Identify which cell holds the provided text, then report its (x, y) central coordinate. 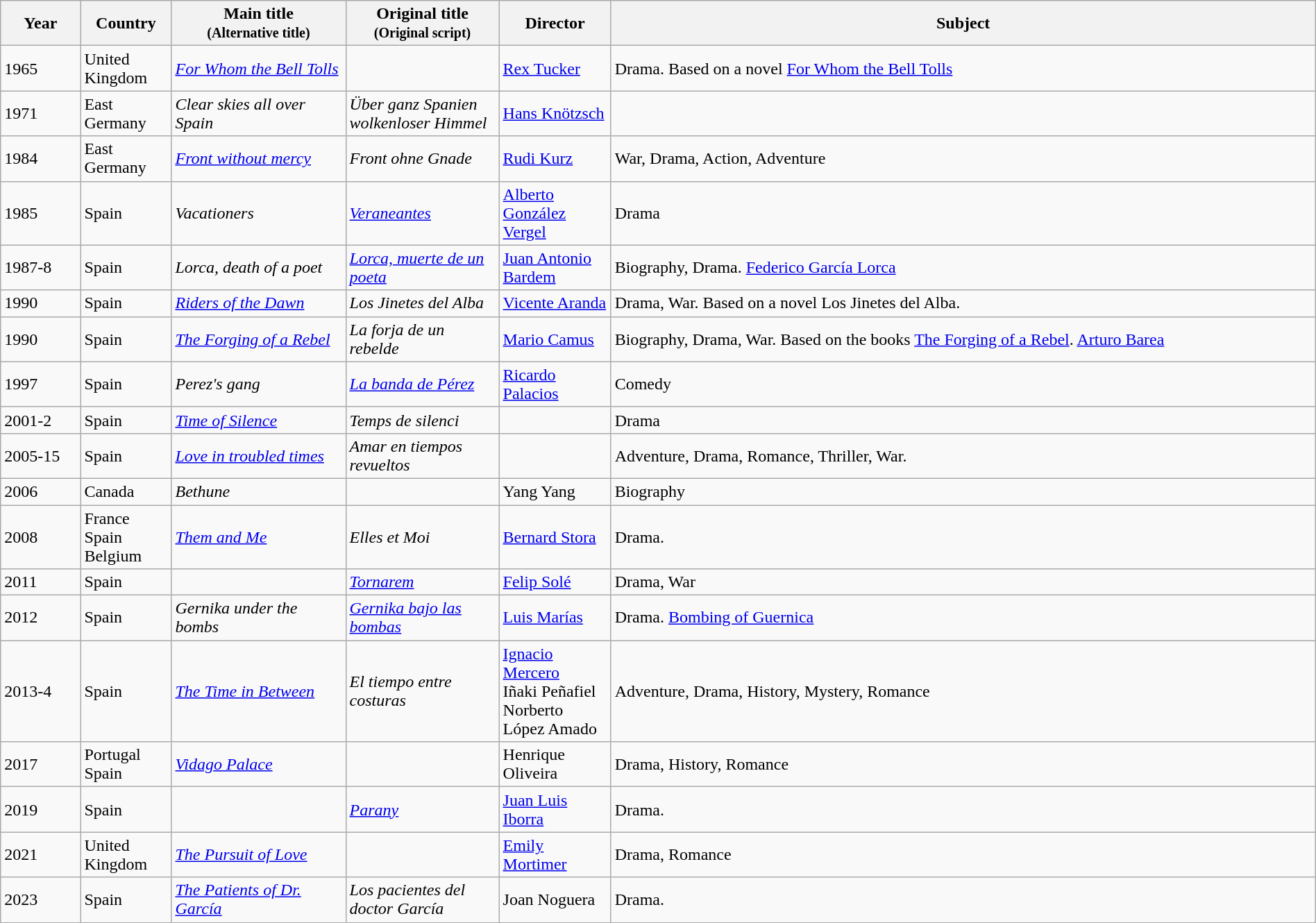
1997 (40, 384)
Country (126, 24)
Time of Silence (258, 420)
Joan Noguera (555, 899)
2013-4 (40, 691)
Juan Antonio Bardem (555, 268)
Über ganz Spanien wolkenloser Himmel (422, 114)
2011 (40, 582)
2001-2 (40, 420)
The Time in Between (258, 691)
Vacationers (258, 213)
Perez's gang (258, 384)
Mario Camus (555, 339)
Year (40, 24)
For Whom the Bell Tolls (258, 68)
Emily Mortimer (555, 855)
1984 (40, 158)
Biography, Drama, War. Based on the books The Forging of a Rebel. Arturo Barea (963, 339)
Comedy (963, 384)
Parany (422, 809)
2005-15 (40, 455)
Front without mercy (258, 158)
Juan Luis Iborra (555, 809)
El tiempo entre costuras (422, 691)
Rex Tucker (555, 68)
The Pursuit of Love (258, 855)
Them and Me (258, 537)
Drama. Based on a novel For Whom the Bell Tolls (963, 68)
The Patients of Dr. García (258, 899)
Los Jinetes del Alba (422, 303)
Drama, War (963, 582)
Biography, Drama. Federico García Lorca (963, 268)
La forja de un rebelde (422, 339)
Vicente Aranda (555, 303)
Temps de silenci (422, 420)
La banda de Pérez (422, 384)
Yang Yang (555, 491)
Drama, War. Based on a novel Los Jinetes del Alba. (963, 303)
Tornarem (422, 582)
Elles et Moi (422, 537)
Front ohne Gnade (422, 158)
Canada (126, 491)
2019 (40, 809)
Luis Marías (555, 618)
PortugalSpain (126, 765)
Drama, Romance (963, 855)
The Forging of a Rebel (258, 339)
1985 (40, 213)
Ignacio MerceroIñaki PeñafielNorberto López Amado (555, 691)
Rudi Kurz (555, 158)
Drama. Bombing of Guernica (963, 618)
Love in troubled times (258, 455)
Felip Solé (555, 582)
Drama, History, Romance (963, 765)
2023 (40, 899)
Gernika under the bombs (258, 618)
2017 (40, 765)
Bethune (258, 491)
War, Drama, Action, Adventure (963, 158)
Original title(Original script) (422, 24)
Lorca, death of a poet (258, 268)
Veraneantes (422, 213)
Riders of the Dawn (258, 303)
Director (555, 24)
2021 (40, 855)
Gernika bajo las bombas (422, 618)
2006 (40, 491)
Lorca, muerte de un poeta (422, 268)
Clear skies all over Spain (258, 114)
Adventure, Drama, Romance, Thriller, War. (963, 455)
Los pacientes del doctor García (422, 899)
1987-8 (40, 268)
FranceSpainBelgium (126, 537)
Amar en tiempos revueltos (422, 455)
Adventure, Drama, History, Mystery, Romance (963, 691)
Ricardo Palacios (555, 384)
Vidago Palace (258, 765)
1965 (40, 68)
1971 (40, 114)
Biography (963, 491)
2012 (40, 618)
2008 (40, 537)
Hans Knötzsch (555, 114)
Subject (963, 24)
Henrique Oliveira (555, 765)
Alberto González Vergel (555, 213)
Main title(Alternative title) (258, 24)
Bernard Stora (555, 537)
